Find where the given text appears and provide that cell's center as [X, Y] coordinate. 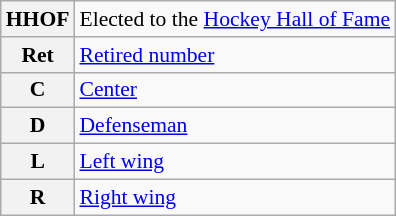
Right wing [234, 197]
Center [234, 90]
Ret [38, 55]
C [38, 90]
L [38, 162]
Defenseman [234, 126]
HHOF [38, 19]
D [38, 126]
Elected to the Hockey Hall of Fame [234, 19]
R [38, 197]
Retired number [234, 55]
Left wing [234, 162]
